Output the (x, y) coordinate of the center of the cell containing the given text.  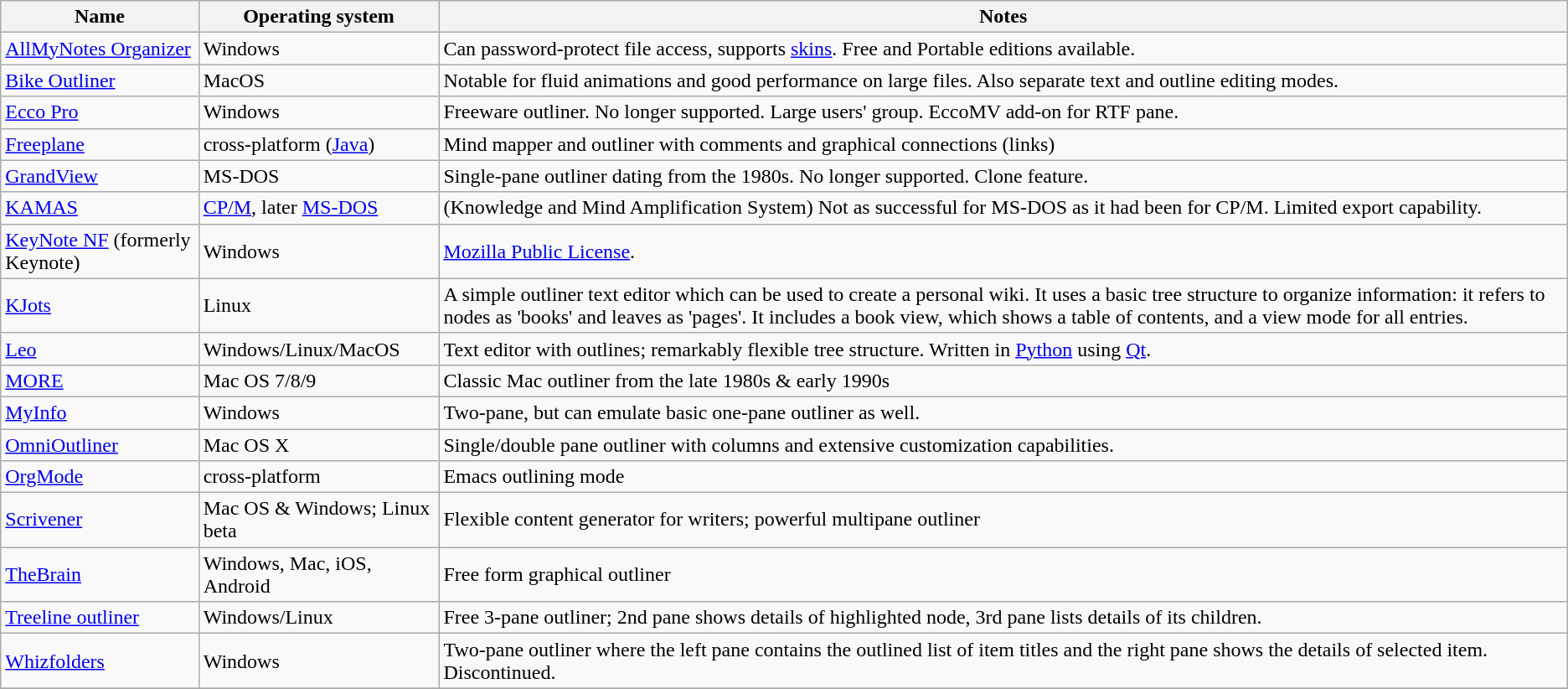
Text editor with outlines; remarkably flexible tree structure. Written in Python using Qt. (1003, 349)
Linux (318, 305)
TheBrain (100, 575)
Windows, Mac, iOS, Android (318, 575)
MyInfo (100, 412)
OmniOutliner (100, 445)
Single/double pane outliner with columns and extensive customization capabilities. (1003, 445)
Mac OS & Windows; Linux beta (318, 520)
Mind mapper and outliner with comments and graphical connections (links) (1003, 144)
Mozilla Public License. (1003, 251)
OrgMode (100, 477)
Single-pane outliner dating from the 1980s. No longer supported. Clone feature. (1003, 176)
Ecco Pro (100, 112)
Windows/Linux (318, 618)
GrandView (100, 176)
KeyNote NF (formerly Keynote) (100, 251)
Treeline outliner (100, 618)
Free 3-pane outliner; 2nd pane shows details of highlighted node, 3rd pane lists details of its children. (1003, 618)
Mac OS X (318, 445)
Can password-protect file access, supports skins. Free and Portable editions available. (1003, 49)
Mac OS 7/8/9 (318, 381)
Name (100, 17)
Bike Outliner (100, 80)
AllMyNotes Organizer (100, 49)
Windows/Linux/MacOS (318, 349)
MS-DOS (318, 176)
cross-platform (Java) (318, 144)
KAMAS (100, 208)
MacOS (318, 80)
Leo (100, 349)
Whizfolders (100, 661)
Freeplane (100, 144)
Two-pane, but can emulate basic one-pane outliner as well. (1003, 412)
Freeware outliner. No longer supported. Large users' group. EccoMV add-on for RTF pane. (1003, 112)
Scrivener (100, 520)
Notable for fluid animations and good performance on large files. Also separate text and outline editing modes. (1003, 80)
MORE (100, 381)
Two-pane outliner where the left pane contains the outlined list of item titles and the right pane shows the details of selected item. Discontinued. (1003, 661)
Flexible content generator for writers; powerful multipane outliner (1003, 520)
Operating system (318, 17)
CP/M, later MS-DOS (318, 208)
Emacs outlining mode (1003, 477)
Classic Mac outliner from the late 1980s & early 1990s (1003, 381)
Free form graphical outliner (1003, 575)
Notes (1003, 17)
cross-platform (318, 477)
(Knowledge and Mind Amplification System) Not as successful for MS-DOS as it had been for CP/M. Limited export capability. (1003, 208)
KJots (100, 305)
